Extract the [x, y] coordinate from the center of the cell holding the provided text.  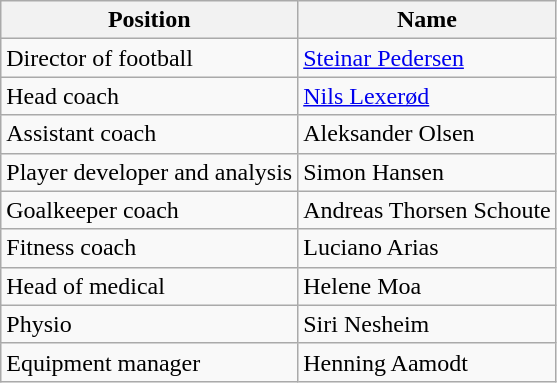
Goalkeeper coach [150, 210]
Head of medical [150, 286]
Luciano Arias [428, 248]
Steinar Pedersen [428, 58]
Assistant coach [150, 134]
Physio [150, 324]
Equipment manager [150, 362]
Simon Hansen [428, 172]
Nils Lexerød [428, 96]
Henning Aamodt [428, 362]
Helene Moa [428, 286]
Fitness coach [150, 248]
Position [150, 20]
Aleksander Olsen [428, 134]
Director of football [150, 58]
Siri Nesheim [428, 324]
Head coach [150, 96]
Player developer and analysis [150, 172]
Name [428, 20]
Andreas Thorsen Schoute [428, 210]
